Output the (x, y) coordinate of the center of the cell containing the given text.  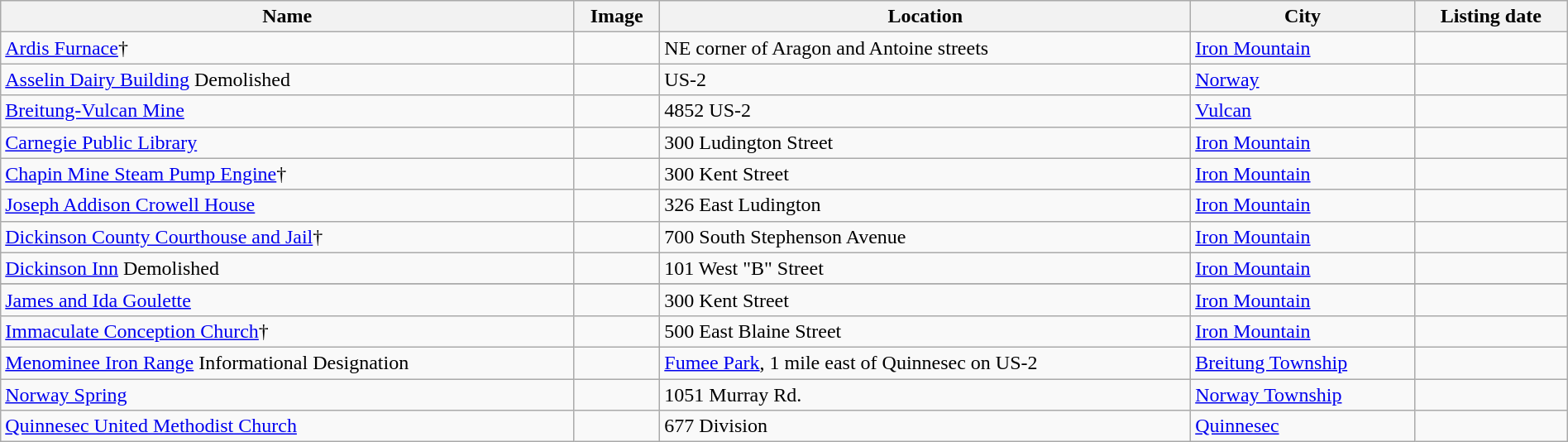
4852 US-2 (925, 111)
Listing date (1490, 17)
James and Ida Goulette (288, 300)
Dickinson Inn Demolished (288, 268)
500 East Blaine Street (925, 331)
Ardis Furnace† (288, 48)
Norway Spring (288, 395)
US-2 (925, 79)
Immaculate Conception Church† (288, 331)
Location (925, 17)
Image (617, 17)
Fumee Park, 1 mile east of Quinnesec on US-2 (925, 363)
1051 Murray Rd. (925, 395)
City (1303, 17)
Quinnesec (1303, 426)
Joseph Addison Crowell House (288, 205)
Chapin Mine Steam Pump Engine† (288, 174)
Norway Township (1303, 395)
677 Division (925, 426)
101 West "B" Street (925, 268)
300 Ludington Street (925, 142)
Asselin Dairy Building Demolished (288, 79)
Menominee Iron Range Informational Designation (288, 363)
Vulcan (1303, 111)
Quinnesec United Methodist Church (288, 426)
700 South Stephenson Avenue (925, 237)
Name (288, 17)
326 East Ludington (925, 205)
Carnegie Public Library (288, 142)
Dickinson County Courthouse and Jail† (288, 237)
NE corner of Aragon and Antoine streets (925, 48)
Breitung Township (1303, 363)
Norway (1303, 79)
Breitung-Vulcan Mine (288, 111)
